Scan for the cell matching the given text and deliver its (X, Y) coordinate at center. 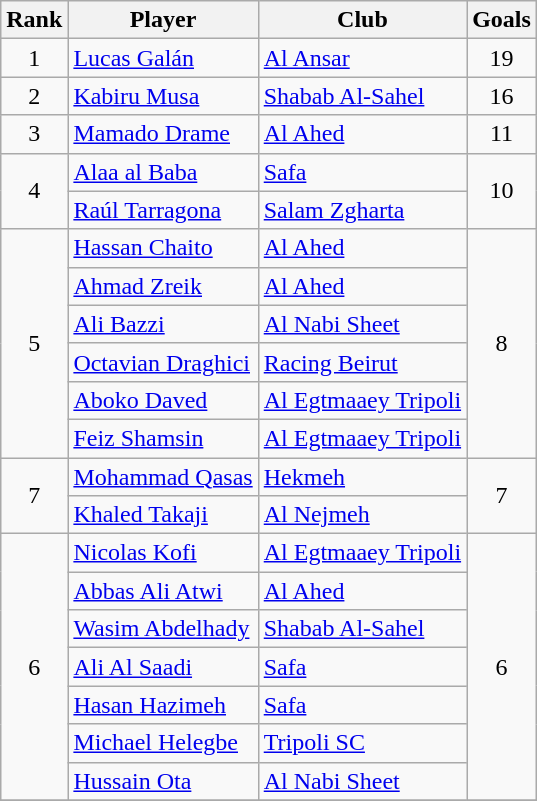
Hekmeh (362, 477)
Hasan Hazimeh (163, 705)
Octavian Draghici (163, 362)
Lucas Galán (163, 58)
Club (362, 20)
Racing Beirut (362, 362)
10 (502, 191)
8 (502, 343)
Abbas Ali Atwi (163, 591)
Al Nejmeh (362, 515)
Mamado Drame (163, 134)
Nicolas Kofi (163, 553)
Aboko Daved (163, 400)
Khaled Takaji (163, 515)
11 (502, 134)
1 (34, 58)
Tripoli SC (362, 743)
5 (34, 343)
Salam Zgharta (362, 210)
Michael Helegbe (163, 743)
2 (34, 96)
19 (502, 58)
4 (34, 191)
Feiz Shamsin (163, 438)
Hussain Ota (163, 781)
Al Ansar (362, 58)
Hassan Chaito (163, 248)
3 (34, 134)
Kabiru Musa (163, 96)
Mohammad Qasas (163, 477)
Ahmad Zreik (163, 286)
Wasim Abdelhady (163, 629)
Player (163, 20)
Rank (34, 20)
16 (502, 96)
Ali Al Saadi (163, 667)
Goals (502, 20)
Raúl Tarragona (163, 210)
Alaa al Baba (163, 172)
Ali Bazzi (163, 324)
